Return the (x, y) coordinate for the center point of the cell that contains the specified text.  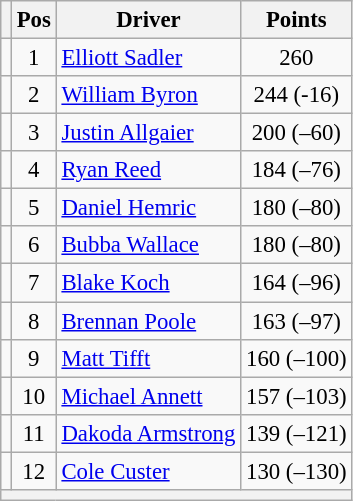
Ryan Reed (148, 170)
Points (296, 20)
8 (34, 321)
10 (34, 396)
5 (34, 208)
William Byron (148, 95)
Pos (34, 20)
9 (34, 358)
Cole Custer (148, 471)
157 (–103) (296, 396)
260 (296, 58)
6 (34, 245)
184 (–76) (296, 170)
130 (–130) (296, 471)
Matt Tifft (148, 358)
139 (–121) (296, 433)
Justin Allgaier (148, 133)
164 (–96) (296, 283)
4 (34, 170)
7 (34, 283)
163 (–97) (296, 321)
Michael Annett (148, 396)
Bubba Wallace (148, 245)
2 (34, 95)
Dakoda Armstrong (148, 433)
12 (34, 471)
11 (34, 433)
200 (–60) (296, 133)
244 (-16) (296, 95)
Brennan Poole (148, 321)
Daniel Hemric (148, 208)
Driver (148, 20)
160 (–100) (296, 358)
3 (34, 133)
Blake Koch (148, 283)
Elliott Sadler (148, 58)
1 (34, 58)
